Pinpoint the cell where the given text exists, returning its [x, y] midpoint coordinate. 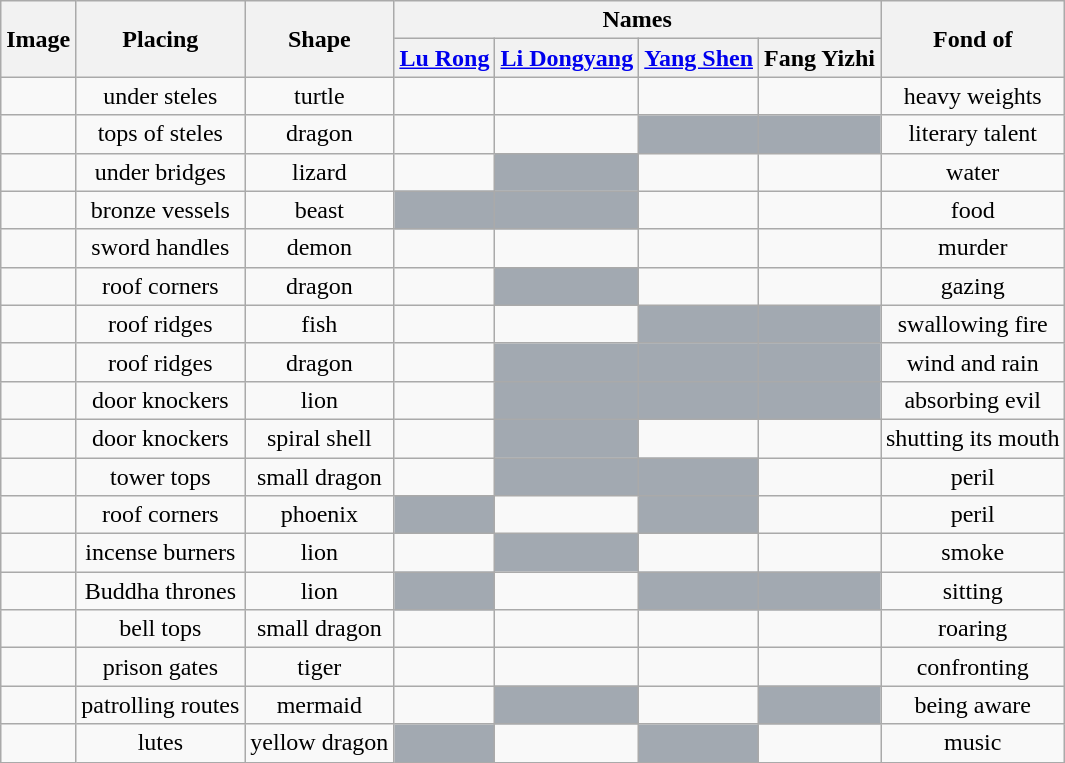
swallowing fire [972, 324]
water [972, 172]
lutes [160, 743]
Fond of [972, 39]
literary talent [972, 134]
fish [320, 324]
wind and rain [972, 362]
Lu Rong [444, 58]
Fang Yizhi [820, 58]
bronze vessels [160, 210]
prison gates [160, 667]
gazing [972, 286]
Placing [160, 39]
Shape [320, 39]
Image [38, 39]
yellow dragon [320, 743]
under bridges [160, 172]
demon [320, 248]
patrolling routes [160, 705]
shutting its mouth [972, 438]
lizard [320, 172]
incense burners [160, 553]
music [972, 743]
confronting [972, 667]
food [972, 210]
bell tops [160, 629]
tops of steles [160, 134]
phoenix [320, 515]
sitting [972, 591]
smoke [972, 553]
Buddha thrones [160, 591]
roaring [972, 629]
under steles [160, 96]
Names [638, 20]
being aware [972, 705]
Li Dongyang [567, 58]
sword handles [160, 248]
tower tops [160, 477]
Yang Shen [699, 58]
murder [972, 248]
turtle [320, 96]
absorbing evil [972, 400]
mermaid [320, 705]
beast [320, 210]
tiger [320, 667]
spiral shell [320, 438]
heavy weights [972, 96]
